Identify which cell holds the provided text, then report its (x, y) central coordinate. 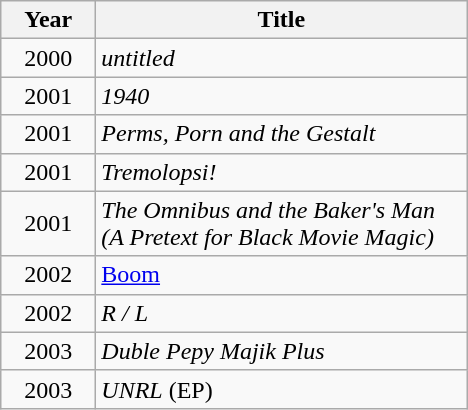
UNRL (EP) (282, 389)
Perms, Porn and the Gestalt (282, 134)
R / L (282, 313)
1940 (282, 96)
Tremolopsi! (282, 172)
Duble Pepy Majik Plus (282, 351)
untitled (282, 58)
The Omnibus and the Baker's Man (A Pretext for Black Movie Magic) (282, 224)
Boom (282, 275)
Year (48, 20)
2000 (48, 58)
Title (282, 20)
